Extract the (X, Y) coordinate from the center of the cell holding the provided text.  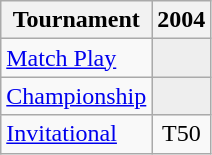
Invitational (76, 134)
2004 (182, 20)
Championship (76, 96)
T50 (182, 134)
Match Play (76, 58)
Tournament (76, 20)
